Output the (X, Y) coordinate of the center of the cell containing the given text.  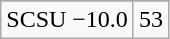
53 (150, 20)
SCSU −10.0 (68, 20)
